Locate the cell with the specified text and output its (X, Y) center coordinate. 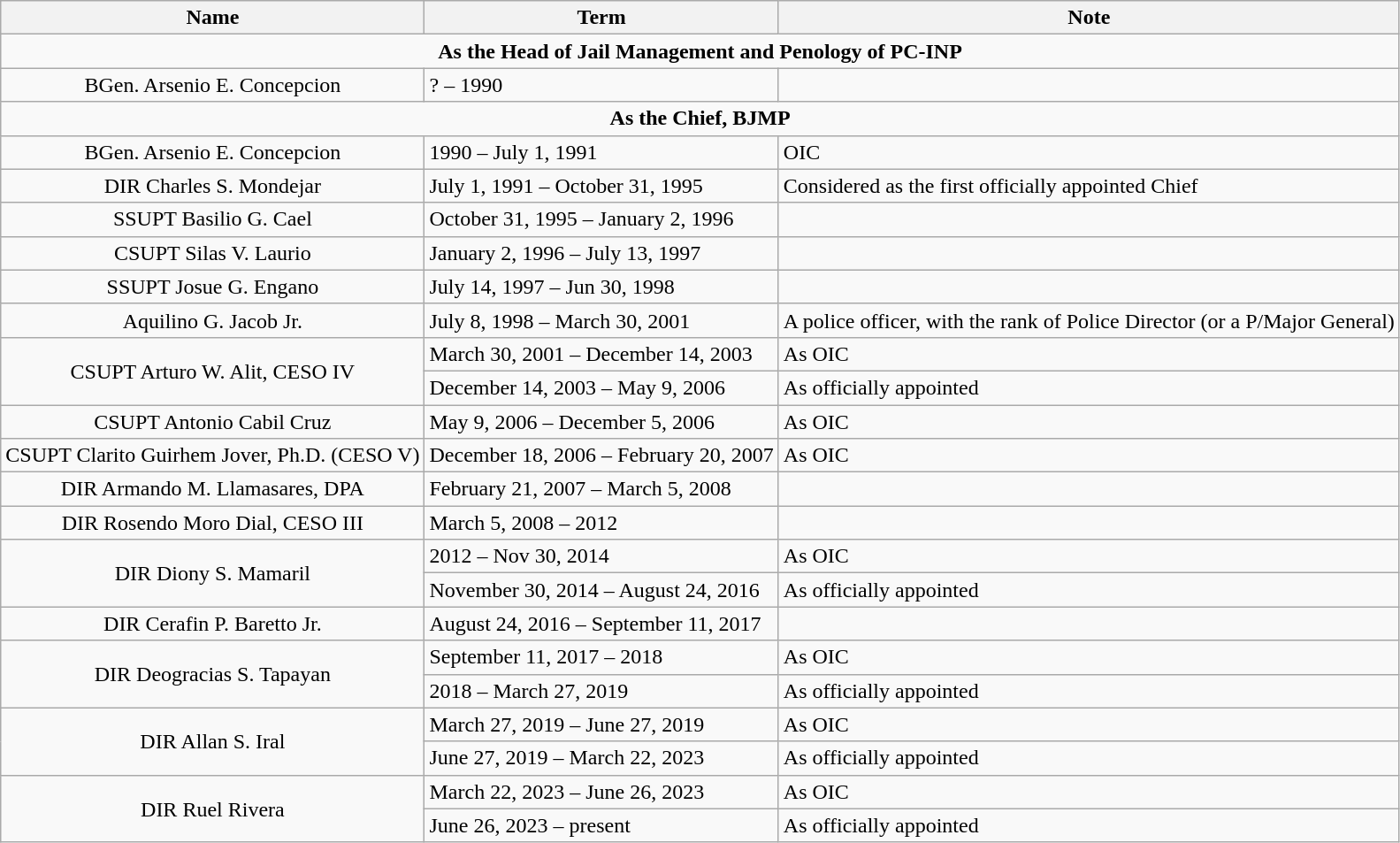
July 14, 1997 – Jun 30, 1998 (601, 287)
January 2, 1996 – July 13, 1997 (601, 253)
Note (1089, 18)
August 24, 2016 – September 11, 2017 (601, 624)
Name (212, 18)
March 22, 2023 – June 26, 2023 (601, 792)
Aquilino G. Jacob Jr. (212, 320)
July 1, 1991 – October 31, 1995 (601, 186)
As the Chief, BJMP (700, 119)
June 26, 2023 – present (601, 825)
2012 – Nov 30, 2014 (601, 556)
DIR Armando M. Llamasares, DPA (212, 489)
DIR Charles S. Mondejar (212, 186)
DIR Cerafin P. Baretto Jr. (212, 624)
DIR Deogracias S. Tapayan (212, 674)
Considered as the first officially appointed Chief (1089, 186)
DIR Ruel Rivera (212, 809)
December 18, 2006 – February 20, 2007 (601, 456)
? – 1990 (601, 85)
DIR Rosendo Moro Dial, CESO III (212, 523)
CSUPT Silas V. Laurio (212, 253)
SSUPT Josue G. Engano (212, 287)
As the Head of Jail Management and Penology of PC-INP (700, 51)
DIR Allan S. Iral (212, 741)
Term (601, 18)
July 8, 1998 – March 30, 2001 (601, 320)
CSUPT Antonio Cabil Cruz (212, 422)
December 14, 2003 – May 9, 2006 (601, 387)
November 30, 2014 – August 24, 2016 (601, 590)
May 9, 2006 – December 5, 2006 (601, 422)
March 5, 2008 – 2012 (601, 523)
2018 – March 27, 2019 (601, 691)
October 31, 1995 – January 2, 1996 (601, 219)
March 27, 2019 – June 27, 2019 (601, 724)
1990 – July 1, 1991 (601, 152)
March 30, 2001 – December 14, 2003 (601, 354)
CSUPT Clarito Guirhem Jover, Ph.D. (CESO V) (212, 456)
OIC (1089, 152)
DIR Diony S. Mamaril (212, 573)
CSUPT Arturo W. Alit, CESO IV (212, 371)
February 21, 2007 – March 5, 2008 (601, 489)
A police officer, with the rank of Police Director (or a P/Major General) (1089, 320)
September 11, 2017 – 2018 (601, 657)
June 27, 2019 – March 22, 2023 (601, 758)
SSUPT Basilio G. Cael (212, 219)
